Provide the [x, y] coordinate of the cell's center where the given text is located.  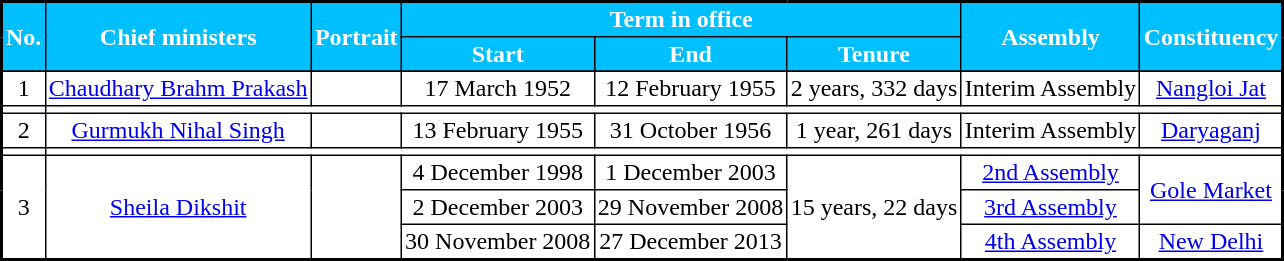
12 February 1955 [690, 88]
15 years, 22 days [874, 207]
Chaudhary Brahm Prakash [178, 88]
Tenure [874, 54]
Assembly [1050, 37]
2 [24, 130]
Gole Market [1212, 190]
17 March 1952 [498, 88]
No. [24, 37]
2 December 2003 [498, 207]
Chief ministers [178, 37]
1 [24, 88]
Term in office [681, 20]
Constituency [1212, 37]
30 November 2008 [498, 241]
Sheila Dikshit [178, 207]
Gurmukh Nihal Singh [178, 130]
27 December 2013 [690, 241]
13 February 1955 [498, 130]
4 December 1998 [498, 172]
3 [24, 207]
New Delhi [1212, 241]
Portrait [356, 37]
Daryaganj [1212, 130]
3rd Assembly [1050, 207]
End [690, 54]
2 years, 332 days [874, 88]
1 year, 261 days [874, 130]
31 October 1956 [690, 130]
1 December 2003 [690, 172]
Start [498, 54]
29 November 2008 [690, 207]
2nd Assembly [1050, 172]
4th Assembly [1050, 241]
Nangloi Jat [1212, 88]
